Search for the cell housing the specified text and yield its [x, y] center coordinate. 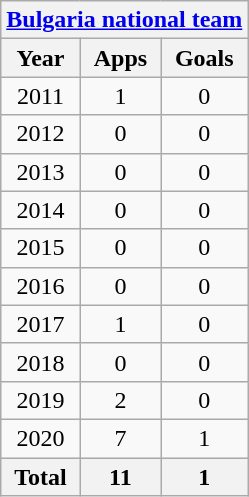
Year [40, 58]
Total [40, 477]
2014 [40, 210]
2020 [40, 438]
2017 [40, 324]
7 [120, 438]
Bulgaria national team [124, 20]
2012 [40, 134]
2018 [40, 362]
2011 [40, 96]
11 [120, 477]
2016 [40, 286]
2013 [40, 172]
2019 [40, 400]
Goals [204, 58]
Apps [120, 58]
2 [120, 400]
2015 [40, 248]
